Pinpoint the cell where the given text exists, returning its (X, Y) midpoint coordinate. 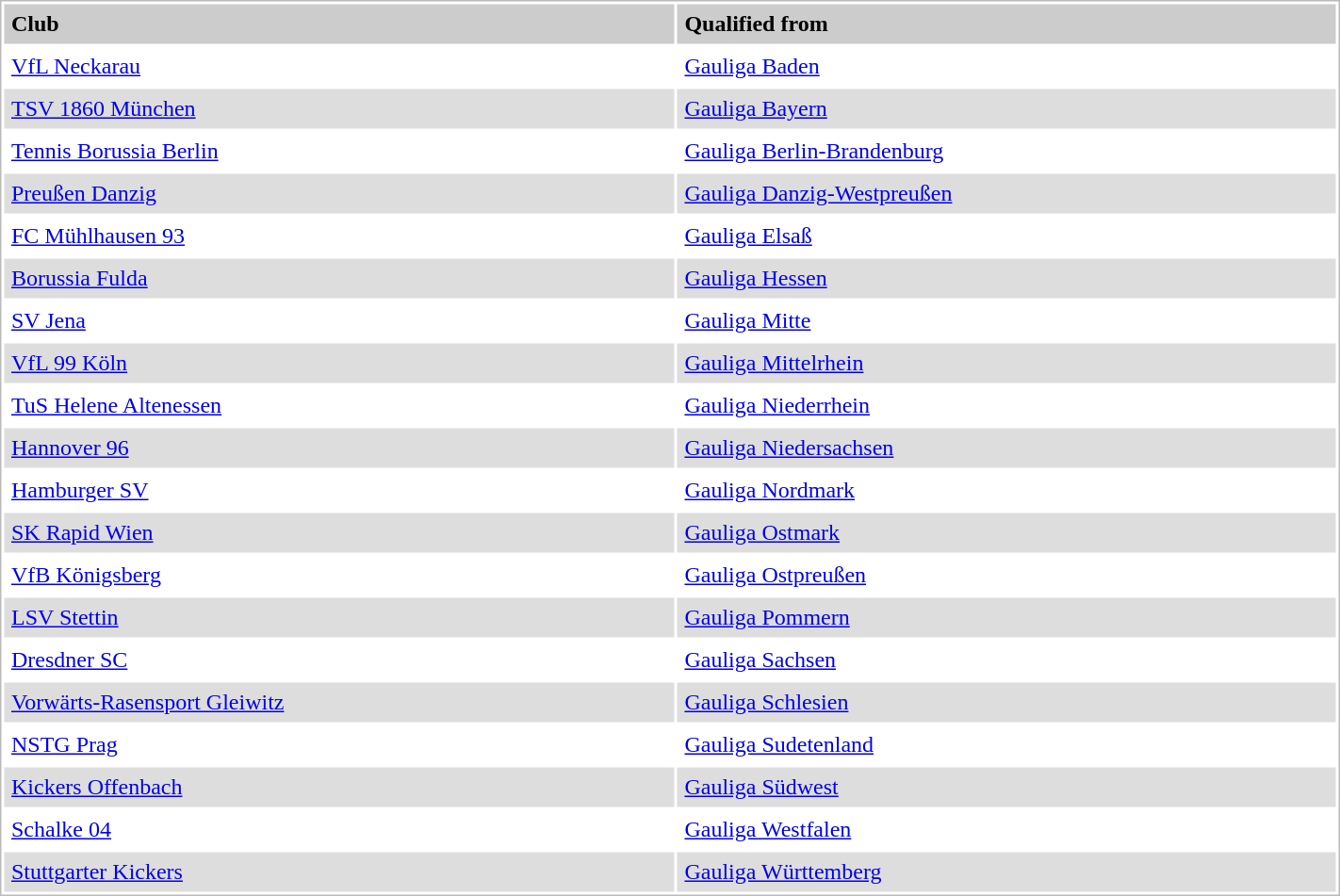
LSV Stettin (339, 617)
Gauliga Schlesien (1006, 702)
Gauliga Mitte (1006, 321)
Club (339, 24)
Gauliga Niedersachsen (1006, 448)
VfL Neckarau (339, 67)
Gauliga Pommern (1006, 617)
Gauliga Baden (1006, 67)
Gauliga Württemberg (1006, 872)
Gauliga Berlin-Brandenburg (1006, 152)
NSTG Prag (339, 745)
Gauliga Ostpreußen (1006, 576)
Gauliga Bayern (1006, 108)
Gauliga Mittelrhein (1006, 363)
FC Mühlhausen 93 (339, 236)
TSV 1860 München (339, 108)
Tennis Borussia Berlin (339, 152)
Gauliga Sachsen (1006, 660)
Schalke 04 (339, 830)
Gauliga Sudetenland (1006, 745)
Gauliga Nordmark (1006, 491)
Vorwärts-Rasensport Gleiwitz (339, 702)
Gauliga Ostmark (1006, 532)
VfL 99 Köln (339, 363)
Gauliga Danzig-Westpreußen (1006, 193)
Dresdner SC (339, 660)
Gauliga Niederrhein (1006, 406)
Gauliga Südwest (1006, 787)
VfB Königsberg (339, 576)
Hamburger SV (339, 491)
Gauliga Elsaß (1006, 236)
Qualified from (1006, 24)
SV Jena (339, 321)
Stuttgarter Kickers (339, 872)
Preußen Danzig (339, 193)
Gauliga Hessen (1006, 278)
Borussia Fulda (339, 278)
Hannover 96 (339, 448)
Gauliga Westfalen (1006, 830)
TuS Helene Altenessen (339, 406)
Kickers Offenbach (339, 787)
SK Rapid Wien (339, 532)
